For the text-containing cell, return its midpoint in (X, Y) coordinate format. 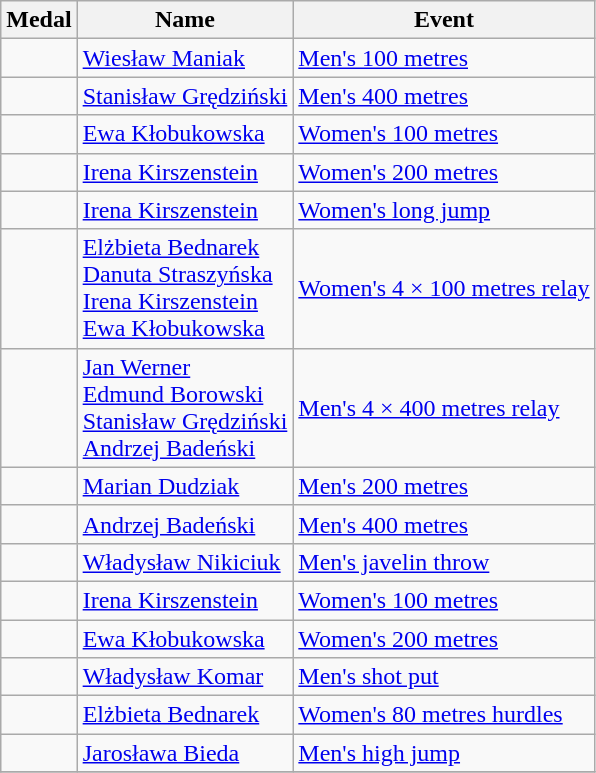
Men's high jump (444, 753)
Men's 4 × 400 metres relay (444, 408)
Women's 80 metres hurdles (444, 715)
Jan WernerEdmund BorowskiStanisław GrędzińskiAndrzej Badeński (185, 408)
Stanisław Grędziński (185, 96)
Name (185, 20)
Women's 4 × 100 metres relay (444, 288)
Medal (39, 20)
Marian Dudziak (185, 486)
Women's long jump (444, 210)
Men's javelin throw (444, 562)
Jarosława Bieda (185, 753)
Władysław Komar (185, 677)
Władysław Nikiciuk (185, 562)
Event (444, 20)
Men's shot put (444, 677)
Men's 100 metres (444, 58)
Elżbieta BednarekDanuta StraszyńskaIrena KirszensteinEwa Kłobukowska (185, 288)
Men's 200 metres (444, 486)
Wiesław Maniak (185, 58)
Elżbieta Bednarek (185, 715)
Andrzej Badeński (185, 524)
